Return the [X, Y] coordinate for the center point of the cell that contains the specified text.  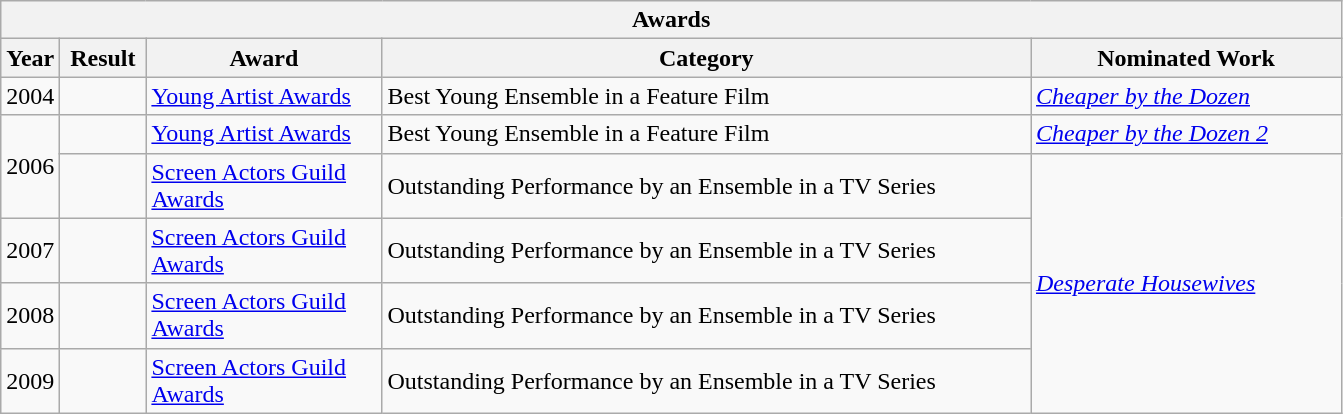
Category [706, 58]
Awards [672, 20]
Cheaper by the Dozen 2 [1186, 134]
Nominated Work [1186, 58]
Award [264, 58]
2004 [30, 96]
Cheaper by the Dozen [1186, 96]
Result [103, 58]
2006 [30, 166]
2009 [30, 380]
Desperate Housewives [1186, 283]
2007 [30, 250]
Year [30, 58]
2008 [30, 316]
